Output the [x, y] coordinate of the center of the cell containing the given text.  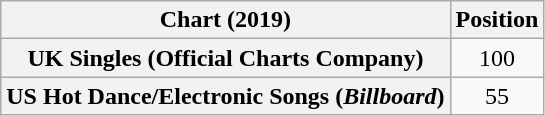
Chart (2019) [226, 20]
US Hot Dance/Electronic Songs (Billboard) [226, 96]
UK Singles (Official Charts Company) [226, 58]
100 [497, 58]
Position [497, 20]
55 [497, 96]
